Detect which cell encompasses the target text, then output its (x, y) center coordinate. 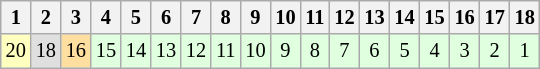
17 (495, 17)
20 (16, 51)
